Output the (X, Y) coordinate of the center of the cell containing the given text.  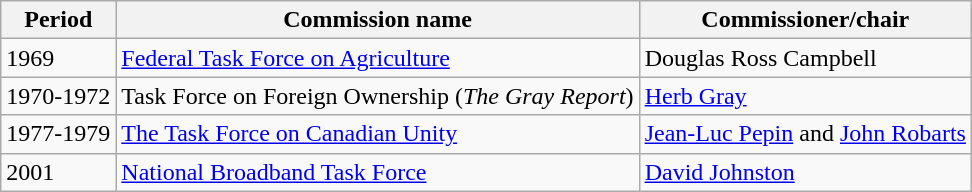
1970-1972 (58, 96)
Herb Gray (805, 96)
Federal Task Force on Agriculture (378, 58)
David Johnston (805, 172)
Task Force on Foreign Ownership (The Gray Report) (378, 96)
1969 (58, 58)
Jean-Luc Pepin and John Robarts (805, 134)
2001 (58, 172)
1977-1979 (58, 134)
Douglas Ross Campbell (805, 58)
Commission name (378, 20)
Commissioner/chair (805, 20)
The Task Force on Canadian Unity (378, 134)
National Broadband Task Force (378, 172)
Period (58, 20)
